Find where the given text appears and provide that cell's center as [x, y] coordinate. 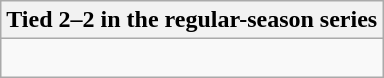
Tied 2–2 in the regular-season series [192, 20]
